Detect which cell encompasses the target text, then output its (x, y) center coordinate. 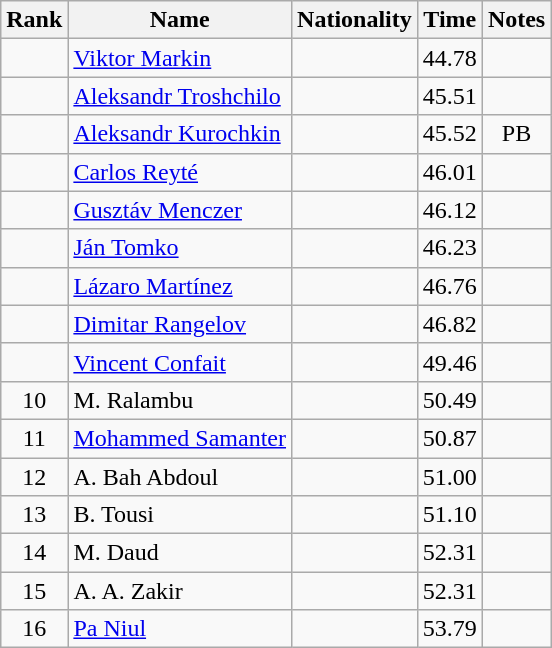
46.23 (450, 248)
Aleksandr Kurochkin (180, 134)
Time (450, 20)
46.01 (450, 172)
PB (516, 134)
53.79 (450, 629)
Rank (34, 20)
Lázaro Martínez (180, 286)
Carlos Reyté (180, 172)
45.51 (450, 96)
16 (34, 629)
Notes (516, 20)
50.87 (450, 438)
Name (180, 20)
12 (34, 477)
Aleksandr Troshchilo (180, 96)
15 (34, 591)
44.78 (450, 58)
Pa Niul (180, 629)
46.82 (450, 324)
13 (34, 515)
51.10 (450, 515)
46.12 (450, 210)
Ján Tomko (180, 248)
Viktor Markin (180, 58)
51.00 (450, 477)
A. A. Zakir (180, 591)
M. Ralambu (180, 400)
Gusztáv Menczer (180, 210)
Dimitar Rangelov (180, 324)
10 (34, 400)
46.76 (450, 286)
Mohammed Samanter (180, 438)
14 (34, 553)
11 (34, 438)
A. Bah Abdoul (180, 477)
50.49 (450, 400)
B. Tousi (180, 515)
Vincent Confait (180, 362)
M. Daud (180, 553)
45.52 (450, 134)
Nationality (355, 20)
49.46 (450, 362)
